Scan for the cell matching the given text and deliver its [x, y] coordinate at center. 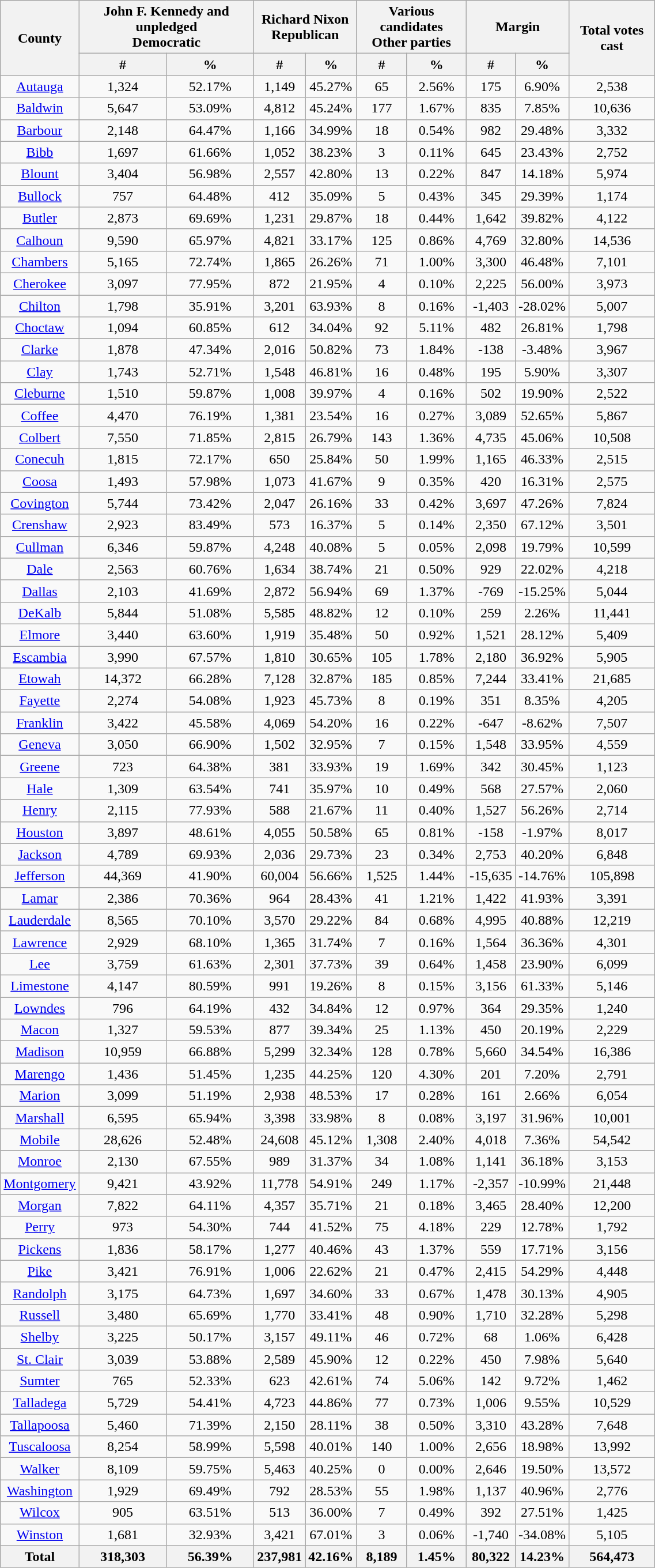
195 [491, 372]
2,575 [612, 481]
2,563 [123, 569]
1,865 [280, 262]
5,640 [612, 1359]
Escambia [40, 657]
3,465 [491, 1205]
7,550 [123, 438]
47.34% [210, 350]
2,148 [123, 130]
-15.25% [543, 591]
69.93% [210, 854]
52.48% [210, 1140]
0.35% [437, 481]
72.17% [210, 459]
3,759 [123, 964]
2,714 [612, 811]
105,898 [612, 876]
5,298 [612, 1315]
40.20% [543, 854]
36.18% [543, 1162]
1.84% [437, 350]
6,428 [612, 1337]
2,923 [123, 525]
22.62% [331, 1271]
4,812 [280, 108]
5,409 [612, 635]
54,542 [612, 1140]
66.90% [210, 745]
7,244 [491, 679]
1,462 [612, 1381]
4,147 [123, 986]
Richard NixonRepublican [305, 27]
3,440 [123, 635]
0.68% [437, 920]
229 [491, 1227]
48.82% [331, 613]
29.22% [331, 920]
39.97% [331, 394]
2,180 [491, 657]
929 [491, 569]
38 [381, 1425]
1,381 [280, 416]
432 [280, 1008]
46.81% [331, 372]
Bibb [40, 152]
34.04% [331, 328]
125 [381, 240]
Marshall [40, 1118]
2,752 [612, 152]
40.46% [331, 1249]
1.69% [437, 767]
52.71% [210, 372]
3,897 [123, 832]
75 [381, 1227]
70.10% [210, 920]
4,218 [612, 569]
32.34% [331, 1052]
1.06% [543, 1337]
45.06% [543, 438]
Various candidatesOther parties [411, 27]
Cullman [40, 547]
19.26% [331, 986]
4,470 [123, 416]
10,529 [612, 1403]
41.69% [210, 591]
27.57% [543, 789]
Calhoun [40, 240]
Blount [40, 174]
33.95% [543, 745]
645 [491, 152]
973 [123, 1227]
Talladega [40, 1403]
3,501 [612, 525]
49.11% [331, 1337]
Choctaw [40, 328]
34.54% [543, 1052]
3,225 [123, 1337]
-10.99% [543, 1183]
1.17% [437, 1183]
1,308 [381, 1140]
-14.76% [543, 876]
4,995 [491, 920]
1.99% [437, 459]
Houston [40, 832]
1,141 [491, 1162]
-34.08% [543, 1535]
1,743 [123, 372]
982 [491, 130]
872 [280, 284]
74 [381, 1381]
-158 [491, 832]
-3.48% [543, 350]
5,905 [612, 657]
5,460 [123, 1425]
56.66% [331, 876]
Macon [40, 1030]
420 [491, 481]
48.61% [210, 832]
1,327 [123, 1030]
9.55% [543, 1403]
Sumter [40, 1381]
36.36% [543, 942]
259 [491, 613]
0.40% [437, 811]
13,572 [612, 1469]
32.95% [331, 745]
0.34% [437, 854]
7.36% [543, 1140]
650 [280, 459]
412 [280, 196]
564,473 [612, 1556]
623 [280, 1381]
30.13% [543, 1293]
53.88% [210, 1359]
2,873 [123, 218]
Montgomery [40, 1183]
67.12% [543, 525]
2,229 [612, 1030]
Coffee [40, 416]
5.11% [437, 328]
792 [280, 1491]
68 [491, 1337]
45.12% [331, 1140]
52.33% [210, 1381]
64.48% [210, 196]
Dale [40, 569]
1,422 [491, 898]
2,938 [280, 1096]
-2,357 [491, 1183]
54.30% [210, 1227]
364 [491, 1008]
2,274 [123, 701]
Total votes cast [612, 38]
23.54% [331, 416]
59.75% [210, 1469]
58.17% [210, 1249]
Autauga [40, 86]
2,815 [280, 438]
5,647 [123, 108]
1,642 [491, 218]
120 [381, 1074]
0.48% [437, 372]
1,478 [491, 1293]
0.11% [437, 152]
64.73% [210, 1293]
0.42% [437, 503]
835 [491, 108]
1,510 [123, 394]
3,153 [612, 1162]
4,723 [280, 1403]
0.73% [437, 1403]
63.93% [331, 306]
17.71% [543, 1249]
40.88% [543, 920]
185 [381, 679]
54.20% [331, 723]
72.74% [210, 262]
65.94% [210, 1118]
65.69% [210, 1315]
4,055 [280, 832]
56.00% [543, 284]
1,008 [280, 394]
52.17% [210, 86]
21.95% [331, 284]
-1,740 [491, 1535]
Greene [40, 767]
51.45% [210, 1074]
2,047 [280, 503]
964 [280, 898]
1,073 [280, 481]
2,656 [491, 1447]
17 [381, 1096]
5,729 [123, 1403]
2,301 [280, 964]
19.79% [543, 547]
12,219 [612, 920]
Lowndes [40, 1008]
33.93% [331, 767]
80,322 [491, 1556]
26.16% [331, 503]
71.39% [210, 1425]
612 [280, 328]
48 [381, 1315]
60.76% [210, 569]
16.37% [331, 525]
345 [491, 196]
71 [381, 262]
6,054 [612, 1096]
32.93% [210, 1535]
2,115 [123, 811]
3,697 [491, 503]
43 [381, 1249]
38.23% [331, 152]
19 [381, 767]
4,357 [280, 1205]
35.71% [331, 1205]
2,929 [123, 942]
744 [280, 1227]
21,685 [612, 679]
0.18% [437, 1205]
9,421 [123, 1183]
568 [491, 789]
5,007 [612, 306]
9 [381, 481]
Lauderdale [40, 920]
36.92% [543, 657]
43.28% [543, 1425]
84 [381, 920]
35.48% [331, 635]
2,016 [280, 350]
19.50% [543, 1469]
1,527 [491, 811]
1,094 [123, 328]
177 [381, 108]
0.47% [437, 1271]
847 [491, 174]
Cleburne [40, 394]
8,189 [381, 1556]
Tuscaloosa [40, 1447]
0.81% [437, 832]
46 [381, 1337]
48.53% [331, 1096]
0.05% [437, 547]
67.01% [331, 1535]
249 [381, 1183]
0.97% [437, 1008]
4.30% [437, 1074]
35.97% [331, 789]
482 [491, 328]
41.93% [543, 898]
0.43% [437, 196]
24,608 [280, 1140]
2,776 [612, 1491]
46.33% [543, 459]
3,391 [612, 898]
1,493 [123, 481]
67.55% [210, 1162]
4,205 [612, 701]
21.67% [331, 811]
Cherokee [40, 284]
Butler [40, 218]
1,521 [491, 635]
5,844 [123, 613]
Pickens [40, 1249]
8,109 [123, 1469]
1,436 [123, 1074]
0.64% [437, 964]
5,299 [280, 1052]
502 [491, 394]
1.36% [437, 438]
1,681 [123, 1535]
20.19% [543, 1030]
1,502 [280, 745]
40.96% [543, 1491]
7,101 [612, 262]
1,052 [280, 152]
58.99% [210, 1447]
52.65% [543, 416]
29.39% [543, 196]
12.78% [543, 1227]
1,309 [123, 789]
4,735 [491, 438]
68.10% [210, 942]
Russell [40, 1315]
42.61% [331, 1381]
5,867 [612, 416]
1,792 [612, 1227]
39.82% [543, 218]
7.85% [543, 108]
73.42% [210, 503]
0.90% [437, 1315]
4,122 [612, 218]
-8.62% [543, 723]
Crenshaw [40, 525]
796 [123, 1008]
3,480 [123, 1315]
Dallas [40, 591]
63.60% [210, 635]
1,165 [491, 459]
Jefferson [40, 876]
10,636 [612, 108]
1,919 [280, 635]
65.97% [210, 240]
0.28% [437, 1096]
Lee [40, 964]
2,386 [123, 898]
Chambers [40, 262]
1,923 [280, 701]
3,310 [491, 1425]
1.78% [437, 657]
4,301 [612, 942]
47.26% [543, 503]
28.43% [331, 898]
2,522 [612, 394]
3,099 [123, 1096]
7,648 [612, 1425]
573 [280, 525]
71.85% [210, 438]
5,463 [280, 1469]
1,458 [491, 964]
2,872 [280, 591]
1,240 [612, 1008]
45.27% [331, 86]
13 [381, 174]
16.31% [543, 481]
8,017 [612, 832]
1,166 [280, 130]
28.40% [543, 1205]
54.08% [210, 701]
8,565 [123, 920]
29.35% [543, 1008]
Conecuh [40, 459]
64.47% [210, 130]
-15,635 [491, 876]
7.98% [543, 1359]
741 [280, 789]
1,174 [612, 196]
0.78% [437, 1052]
Shelby [40, 1337]
14.18% [543, 174]
9,590 [123, 240]
1,710 [491, 1315]
Randolph [40, 1293]
Morgan [40, 1205]
3,307 [612, 372]
Geneva [40, 745]
Covington [40, 503]
50.17% [210, 1337]
0.92% [437, 635]
3,570 [280, 920]
53.09% [210, 108]
3,967 [612, 350]
5,660 [491, 1052]
56.26% [543, 811]
3,332 [612, 130]
14.23% [543, 1556]
142 [491, 1381]
128 [381, 1052]
Total [40, 1556]
201 [491, 1074]
30.45% [543, 767]
140 [381, 1447]
34.60% [331, 1293]
Margin [517, 27]
39.34% [331, 1030]
4,248 [280, 547]
5,744 [123, 503]
31.96% [543, 1118]
11,441 [612, 613]
9.72% [543, 1381]
0.72% [437, 1337]
45.24% [331, 108]
31.37% [331, 1162]
56.39% [210, 1556]
8,254 [123, 1447]
25.84% [331, 459]
Lamar [40, 898]
16,386 [612, 1052]
5,585 [280, 613]
4,448 [612, 1271]
22.02% [543, 569]
34.84% [331, 1008]
Elmore [40, 635]
6.90% [543, 86]
Henry [40, 811]
1,810 [280, 657]
69 [381, 591]
10,508 [612, 438]
1,425 [612, 1513]
3,201 [280, 306]
6,346 [123, 547]
351 [491, 701]
64.11% [210, 1205]
4,789 [123, 854]
34.99% [331, 130]
1,525 [381, 876]
1.67% [437, 108]
2,150 [280, 1425]
45.73% [331, 701]
513 [280, 1513]
26.26% [331, 262]
1,770 [280, 1315]
76.19% [210, 416]
19.90% [543, 394]
29.87% [331, 218]
69.69% [210, 218]
1.45% [437, 1556]
35.09% [331, 196]
36.00% [331, 1513]
1,564 [491, 942]
18.98% [543, 1447]
69.49% [210, 1491]
10,959 [123, 1052]
21,448 [612, 1183]
32.80% [543, 240]
14,372 [123, 679]
10,001 [612, 1118]
6,099 [612, 964]
2,098 [491, 547]
Monroe [40, 1162]
6,848 [612, 854]
38.74% [331, 569]
3,404 [123, 174]
Perry [40, 1227]
County [40, 38]
61.33% [543, 986]
Wilcox [40, 1513]
0.44% [437, 218]
4,018 [491, 1140]
61.63% [210, 964]
64.38% [210, 767]
3,050 [123, 745]
105 [381, 657]
2,538 [612, 86]
2.56% [437, 86]
-647 [491, 723]
14,536 [612, 240]
1.13% [437, 1030]
381 [280, 767]
2,791 [612, 1074]
40.01% [331, 1447]
0.06% [437, 1535]
41.52% [331, 1227]
7,822 [123, 1205]
John F. Kennedy and unpledgedDemocratic [166, 27]
25 [381, 1030]
877 [280, 1030]
64.19% [210, 1008]
3,157 [280, 1337]
-1.97% [543, 832]
7,128 [280, 679]
39 [381, 964]
42.16% [331, 1556]
40.25% [331, 1469]
237,981 [280, 1556]
Bullock [40, 196]
33.17% [331, 240]
1.08% [437, 1162]
7.20% [543, 1074]
1,137 [491, 1491]
2,753 [491, 854]
80.59% [210, 986]
757 [123, 196]
991 [280, 986]
41 [381, 898]
67.57% [210, 657]
56.94% [331, 591]
66.28% [210, 679]
Etowah [40, 679]
5,598 [280, 1447]
DeKalb [40, 613]
Winston [40, 1535]
70.36% [210, 898]
46.48% [543, 262]
4,069 [280, 723]
1.98% [437, 1491]
29.73% [331, 854]
3,300 [491, 262]
45.90% [331, 1359]
54.41% [210, 1403]
32.28% [543, 1315]
50.82% [331, 350]
-138 [491, 350]
1,836 [123, 1249]
Mobile [40, 1140]
-28.02% [543, 306]
Baldwin [40, 108]
0.67% [437, 1293]
1,277 [280, 1249]
44,369 [123, 876]
28.11% [331, 1425]
3,175 [123, 1293]
2,036 [280, 854]
Barbour [40, 130]
Washington [40, 1491]
1,634 [280, 569]
3,422 [123, 723]
51.08% [210, 613]
3,039 [123, 1359]
10,599 [612, 547]
11 [381, 811]
989 [280, 1162]
765 [123, 1381]
Fayette [40, 701]
0.54% [437, 130]
Madison [40, 1052]
26.79% [331, 438]
5.90% [543, 372]
Marengo [40, 1074]
Franklin [40, 723]
0.86% [437, 240]
Limestone [40, 986]
35.91% [210, 306]
342 [491, 767]
76.91% [210, 1271]
61.66% [210, 152]
63.54% [210, 789]
3,197 [491, 1118]
50.58% [331, 832]
2.26% [543, 613]
2,060 [612, 789]
588 [280, 811]
32.87% [331, 679]
Hale [40, 789]
4,559 [612, 745]
175 [491, 86]
54.91% [331, 1183]
55 [381, 1491]
33.98% [331, 1118]
34 [381, 1162]
42.80% [331, 174]
-769 [491, 591]
40.08% [331, 547]
1,324 [123, 86]
12,200 [612, 1205]
57.98% [210, 481]
1,929 [123, 1491]
143 [381, 438]
3,097 [123, 284]
5,146 [612, 986]
77.93% [210, 811]
2,225 [491, 284]
1,365 [280, 942]
54.29% [543, 1271]
3,973 [612, 284]
559 [491, 1249]
5,044 [612, 591]
28.53% [331, 1491]
2,589 [280, 1359]
28,626 [123, 1140]
St. Clair [40, 1359]
318,303 [123, 1556]
8.35% [543, 701]
41.90% [210, 876]
4.18% [437, 1227]
Tallapoosa [40, 1425]
Marion [40, 1096]
Clay [40, 372]
29.48% [543, 130]
Jackson [40, 854]
-1,403 [491, 306]
77 [381, 1403]
2,350 [491, 525]
1,235 [280, 1074]
27.51% [543, 1513]
5,165 [123, 262]
63.51% [210, 1513]
Coosa [40, 481]
1,815 [123, 459]
905 [123, 1513]
44.86% [331, 1403]
0.19% [437, 701]
59.53% [210, 1030]
0.85% [437, 679]
Clarke [40, 350]
161 [491, 1096]
10 [381, 789]
56.98% [210, 174]
43.92% [210, 1183]
28.12% [543, 635]
2,557 [280, 174]
0 [381, 1469]
Pike [40, 1271]
23 [381, 854]
3,089 [491, 416]
60,004 [280, 876]
5,105 [612, 1535]
4,905 [612, 1293]
5.06% [437, 1381]
51.19% [210, 1096]
0.08% [437, 1118]
45.58% [210, 723]
2,646 [491, 1469]
23.90% [543, 964]
13,992 [612, 1447]
7,507 [612, 723]
26.81% [543, 328]
73 [381, 350]
4,769 [491, 240]
6,595 [123, 1118]
3,990 [123, 657]
Chilton [40, 306]
31.74% [331, 942]
392 [491, 1513]
2.40% [437, 1140]
7,824 [612, 503]
2,515 [612, 459]
Walker [40, 1469]
Lawrence [40, 942]
0.14% [437, 525]
0.27% [437, 416]
2.66% [543, 1096]
3,398 [280, 1118]
1,123 [612, 767]
2,415 [491, 1271]
723 [123, 767]
1.21% [437, 898]
92 [381, 328]
1.44% [437, 876]
23.43% [543, 152]
11,778 [280, 1183]
1,231 [280, 218]
1,878 [123, 350]
37.73% [331, 964]
30.65% [331, 657]
41.67% [331, 481]
66.88% [210, 1052]
Colbert [40, 438]
0.00% [437, 1469]
4,821 [280, 240]
44.25% [331, 1074]
2,103 [123, 591]
2,130 [123, 1162]
1,149 [280, 86]
5,974 [612, 174]
77.95% [210, 284]
83.49% [210, 525]
60.85% [210, 328]
